Return the [x, y] coordinate for the center point of the cell that contains the specified text.  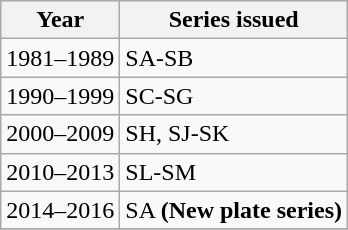
Year [60, 20]
SL-SM [234, 172]
2010–2013 [60, 172]
2000–2009 [60, 134]
Series issued [234, 20]
1981–1989 [60, 58]
SH, SJ-SK [234, 134]
2014–2016 [60, 210]
SA-SB [234, 58]
SA (New plate series) [234, 210]
SC-SG [234, 96]
1990–1999 [60, 96]
